Return the (x, y) coordinate for the center point of the cell that contains the specified text.  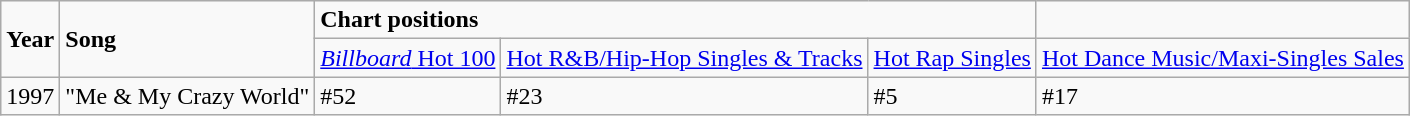
Billboard Hot 100 (408, 58)
Year (30, 39)
"Me & My Crazy World" (188, 96)
Song (188, 39)
#17 (1222, 96)
1997 (30, 96)
Hot Rap Singles (952, 58)
#23 (684, 96)
Hot R&B/Hip-Hop Singles & Tracks (684, 58)
#52 (408, 96)
Hot Dance Music/Maxi-Singles Sales (1222, 58)
Chart positions (676, 20)
#5 (952, 96)
